Detect which cell encompasses the target text, then output its [x, y] center coordinate. 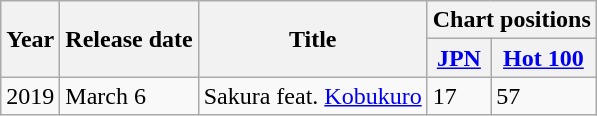
Year [30, 39]
March 6 [129, 96]
57 [544, 96]
2019 [30, 96]
Hot 100 [544, 58]
Sakura feat. Kobukuro [312, 96]
JPN [458, 58]
17 [458, 96]
Release date [129, 39]
Chart positions [512, 20]
Title [312, 39]
